Find where the given text appears and provide that cell's center as (x, y) coordinate. 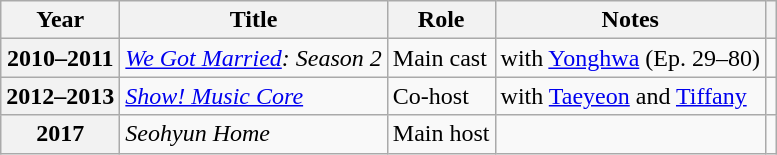
2012–2013 (60, 96)
Show! Music Core (254, 96)
We Got Married: Season 2 (254, 58)
Year (60, 20)
Co-host (441, 96)
with Taeyeon and Tiffany (630, 96)
with Yonghwa (Ep. 29–80) (630, 58)
Main cast (441, 58)
Role (441, 20)
Main host (441, 134)
2017 (60, 134)
2010–2011 (60, 58)
Title (254, 20)
Seohyun Home (254, 134)
Notes (630, 20)
